Detect which cell encompasses the target text, then output its (X, Y) center coordinate. 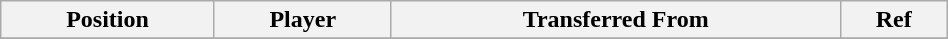
Player (302, 20)
Position (108, 20)
Ref (894, 20)
Transferred From (616, 20)
